Extract the (X, Y) coordinate from the center of the cell holding the provided text.  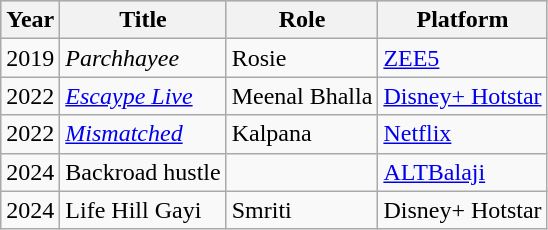
Backroad hustle (143, 172)
2019 (30, 58)
Platform (462, 20)
Smriti (302, 210)
ALTBalaji (462, 172)
Netflix (462, 134)
Rosie (302, 58)
Year (30, 20)
Meenal Bhalla (302, 96)
Mismatched (143, 134)
Title (143, 20)
Escaype Live (143, 96)
ZEE5 (462, 58)
Role (302, 20)
Life Hill Gayi (143, 210)
Parchhayee (143, 58)
Kalpana (302, 134)
